Detect which cell encompasses the target text, then output its (X, Y) center coordinate. 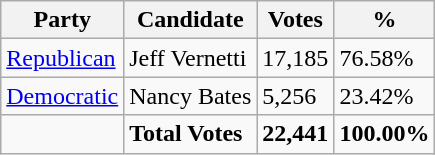
Nancy Bates (190, 96)
17,185 (296, 58)
Jeff Vernetti (190, 58)
76.58% (384, 58)
Total Votes (190, 134)
100.00% (384, 134)
Democratic (62, 96)
% (384, 20)
Party (62, 20)
23.42% (384, 96)
Republican (62, 58)
22,441 (296, 134)
Votes (296, 20)
Candidate (190, 20)
5,256 (296, 96)
